For the text-containing cell, return its midpoint in [x, y] coordinate format. 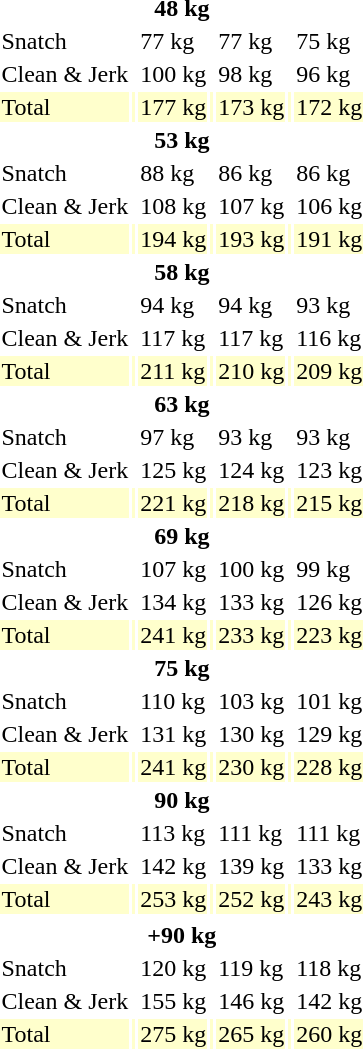
119 kg [252, 968]
88 kg [174, 173]
103 kg [252, 701]
134 kg [174, 602]
233 kg [252, 635]
110 kg [174, 701]
130 kg [252, 734]
210 kg [252, 371]
252 kg [252, 899]
230 kg [252, 767]
146 kg [252, 1001]
93 kg [252, 437]
194 kg [174, 239]
193 kg [252, 239]
221 kg [174, 503]
275 kg [174, 1034]
253 kg [174, 899]
108 kg [174, 206]
155 kg [174, 1001]
133 kg [252, 602]
131 kg [174, 734]
86 kg [252, 173]
139 kg [252, 866]
142 kg [174, 866]
177 kg [174, 107]
111 kg [252, 833]
173 kg [252, 107]
265 kg [252, 1034]
113 kg [174, 833]
98 kg [252, 74]
97 kg [174, 437]
211 kg [174, 371]
125 kg [174, 470]
124 kg [252, 470]
218 kg [252, 503]
120 kg [174, 968]
